Detect which cell encompasses the target text, then output its [x, y] center coordinate. 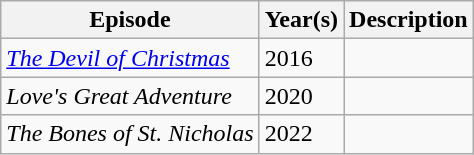
Year(s) [301, 20]
Love's Great Adventure [130, 96]
2016 [301, 58]
The Bones of St. Nicholas [130, 134]
Description [409, 20]
2022 [301, 134]
The Devil of Christmas [130, 58]
2020 [301, 96]
Episode [130, 20]
